Provide the (x, y) coordinate of the cell's center where the given text is located.  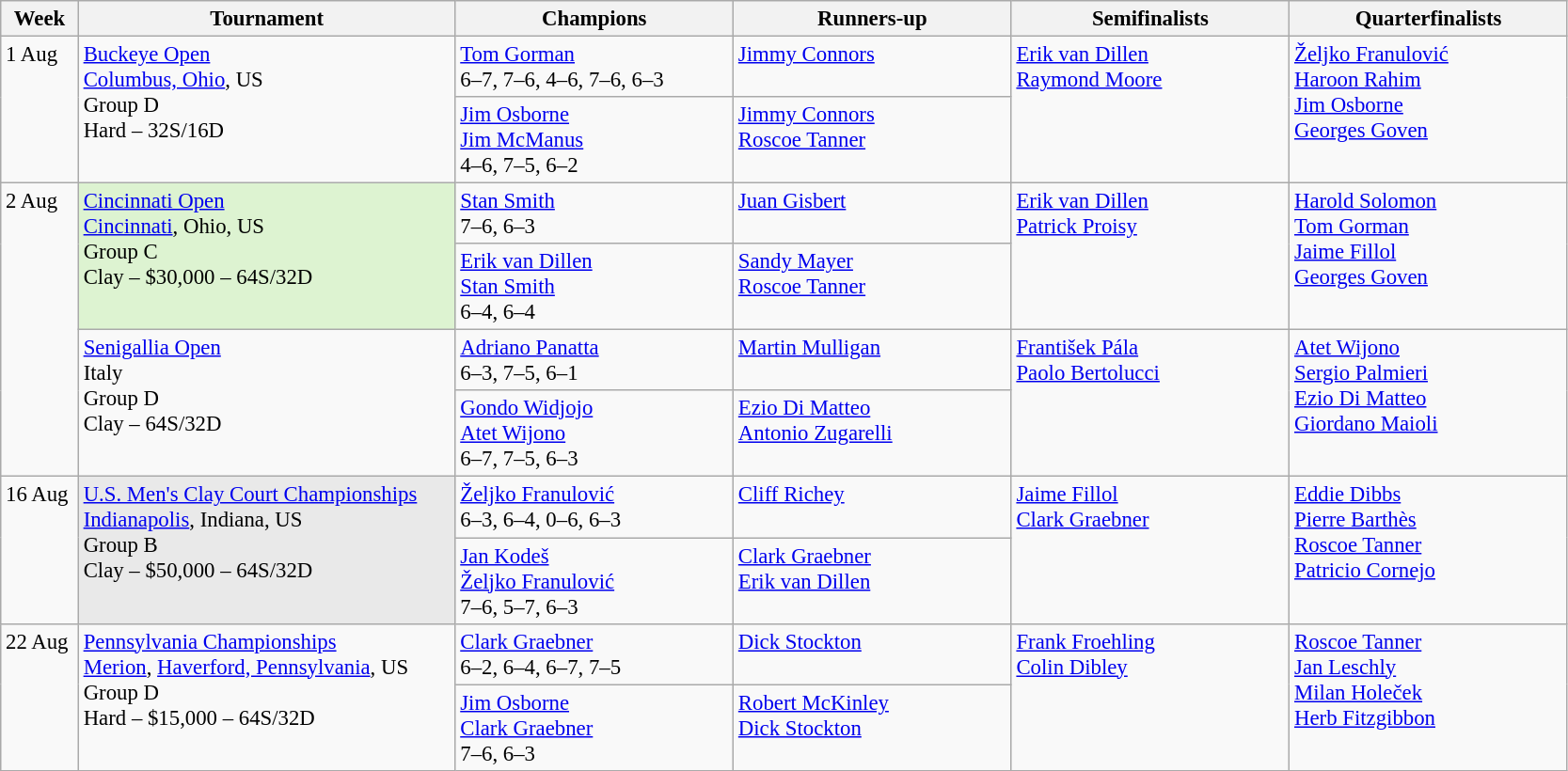
Tournament (267, 19)
Eddie Dibbs Pierre Barthès Roscoe Tanner Patricio Cornejo (1429, 550)
Gondo Widjojo Atet Wijono 6–7, 7–5, 6–3 (594, 434)
Sandy Mayer Roscoe Tanner (873, 287)
22 Aug (40, 697)
Harold Solomon Tom Gorman Jaime Fillol Georges Goven (1429, 257)
Erik van Dillen Stan Smith 6–4, 6–4 (594, 287)
Senigallia Open Italy Group D Clay – 64S/32D (267, 403)
Pennsylvania Championships Merion, Haverford, Pennsylvania, US Group D Hard – $15,000 – 64S/32D (267, 697)
Željko Franulović 6–3, 6–4, 0–6, 6–3 (594, 508)
Runners-up (873, 19)
Stan Smith 7–6, 6–3 (594, 214)
Robert McKinley Dick Stockton (873, 728)
Atet Wijono Sergio Palmieri Ezio Di Matteo Giordano Maioli (1429, 403)
Tom Gorman 6–7, 7–6, 4–6, 7–6, 6–3 (594, 68)
Jim Osborne Clark Graebner 7–6, 6–3 (594, 728)
Quarterfinalists (1429, 19)
Jaime Fillol Clark Graebner (1150, 550)
Cincinnati Open Cincinnati, Ohio, US Group C Clay – $30,000 – 64S/32D (267, 257)
Clark Graebner 6–2, 6–4, 6–7, 7–5 (594, 654)
Ezio Di Matteo Antonio Zugarelli (873, 434)
Jim Osborne Jim McManus 4–6, 7–5, 6–2 (594, 140)
Semifinalists (1150, 19)
1 Aug (40, 110)
Champions (594, 19)
Željko Franulović Haroon Rahim Jim Osborne Georges Goven (1429, 110)
Roscoe Tanner Jan Leschly Milan Holeček Herb Fitzgibbon (1429, 697)
Frank Froehling Colin Dibley (1150, 697)
Cliff Richey (873, 508)
Jimmy Connors Roscoe Tanner (873, 140)
Adriano Panatta 6–3, 7–5, 6–1 (594, 361)
Jan Kodeš Željko Franulović 7–6, 5–7, 6–3 (594, 581)
Jimmy Connors (873, 68)
Dick Stockton (873, 654)
Erik van Dillen Patrick Proisy (1150, 257)
Martin Mulligan (873, 361)
Buckeye Open Columbus, Ohio, US Group D Hard – 32S/16D (267, 110)
Clark Graebner Erik van Dillen (873, 581)
16 Aug (40, 550)
Week (40, 19)
2 Aug (40, 330)
Erik van Dillen Raymond Moore (1150, 110)
Juan Gisbert (873, 214)
U.S. Men's Clay Court Championships Indianapolis, Indiana, US Group B Clay – $50,000 – 64S/32D (267, 550)
František Pála Paolo Bertolucci (1150, 403)
